Scan for the cell matching the given text and deliver its (x, y) coordinate at center. 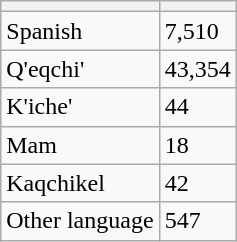
42 (198, 183)
547 (198, 221)
Spanish (80, 31)
K'iche' (80, 107)
Mam (80, 145)
Other language (80, 221)
43,354 (198, 69)
7,510 (198, 31)
Kaqchikel (80, 183)
18 (198, 145)
Q'eqchi' (80, 69)
44 (198, 107)
